Find where the given text appears and provide that cell's center as (x, y) coordinate. 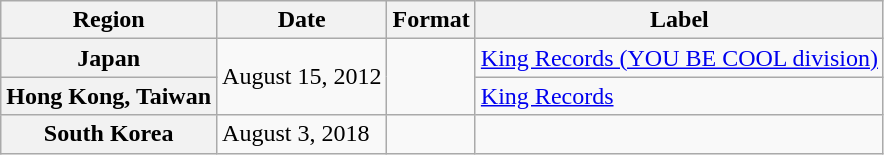
Format (431, 20)
Label (679, 20)
King Records (679, 96)
Date (302, 20)
August 15, 2012 (302, 77)
Region (109, 20)
Japan (109, 58)
King Records (YOU BE COOL division) (679, 58)
South Korea (109, 134)
August 3, 2018 (302, 134)
Hong Kong, Taiwan (109, 96)
